Pinpoint the cell where the given text exists, returning its [x, y] midpoint coordinate. 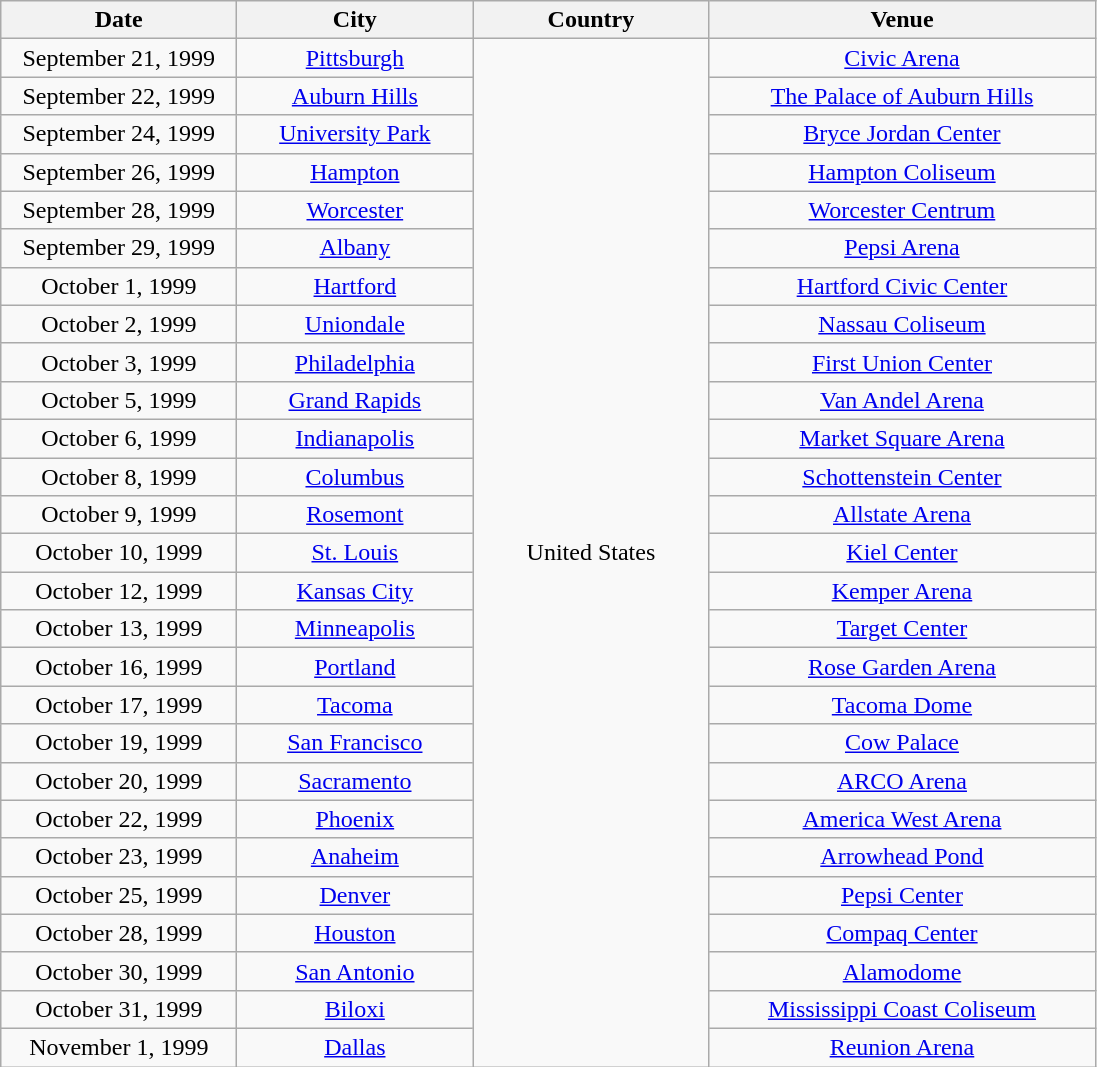
October 19, 1999 [119, 743]
October 9, 1999 [119, 515]
Hampton Coliseum [902, 172]
Albany [355, 248]
October 2, 1999 [119, 324]
October 1, 1999 [119, 286]
October 3, 1999 [119, 362]
Denver [355, 895]
Hampton [355, 172]
September 26, 1999 [119, 172]
Compaq Center [902, 933]
October 13, 1999 [119, 629]
September 22, 1999 [119, 96]
Philadelphia [355, 362]
Rosemont [355, 515]
University Park [355, 134]
Civic Arena [902, 58]
Cow Palace [902, 743]
September 24, 1999 [119, 134]
October 8, 1999 [119, 477]
Kemper Arena [902, 591]
United States [591, 553]
Date [119, 20]
October 17, 1999 [119, 705]
Tacoma Dome [902, 705]
Reunion Arena [902, 1047]
Pepsi Arena [902, 248]
Houston [355, 933]
City [355, 20]
September 29, 1999 [119, 248]
October 16, 1999 [119, 667]
Van Andel Arena [902, 400]
Nassau Coliseum [902, 324]
October 23, 1999 [119, 857]
America West Arena [902, 819]
October 28, 1999 [119, 933]
Pepsi Center [902, 895]
October 20, 1999 [119, 781]
October 12, 1999 [119, 591]
Target Center [902, 629]
San Antonio [355, 971]
Hartford Civic Center [902, 286]
Portland [355, 667]
St. Louis [355, 553]
Indianapolis [355, 438]
Columbus [355, 477]
Worcester Centrum [902, 210]
San Francisco [355, 743]
Sacramento [355, 781]
Country [591, 20]
October 30, 1999 [119, 971]
Auburn Hills [355, 96]
Allstate Arena [902, 515]
October 31, 1999 [119, 1009]
Phoenix [355, 819]
Bryce Jordan Center [902, 134]
October 10, 1999 [119, 553]
Pittsburgh [355, 58]
Hartford [355, 286]
The Palace of Auburn Hills [902, 96]
Biloxi [355, 1009]
Minneapolis [355, 629]
Mississippi Coast Coliseum [902, 1009]
Grand Rapids [355, 400]
Anaheim [355, 857]
Alamodome [902, 971]
Worcester [355, 210]
October 25, 1999 [119, 895]
First Union Center [902, 362]
Dallas [355, 1047]
Market Square Arena [902, 438]
September 21, 1999 [119, 58]
Rose Garden Arena [902, 667]
Venue [902, 20]
Kansas City [355, 591]
Tacoma [355, 705]
ARCO Arena [902, 781]
October 5, 1999 [119, 400]
September 28, 1999 [119, 210]
October 22, 1999 [119, 819]
Kiel Center [902, 553]
October 6, 1999 [119, 438]
Arrowhead Pond [902, 857]
November 1, 1999 [119, 1047]
Schottenstein Center [902, 477]
Uniondale [355, 324]
